Identify which cell holds the provided text, then report its [x, y] central coordinate. 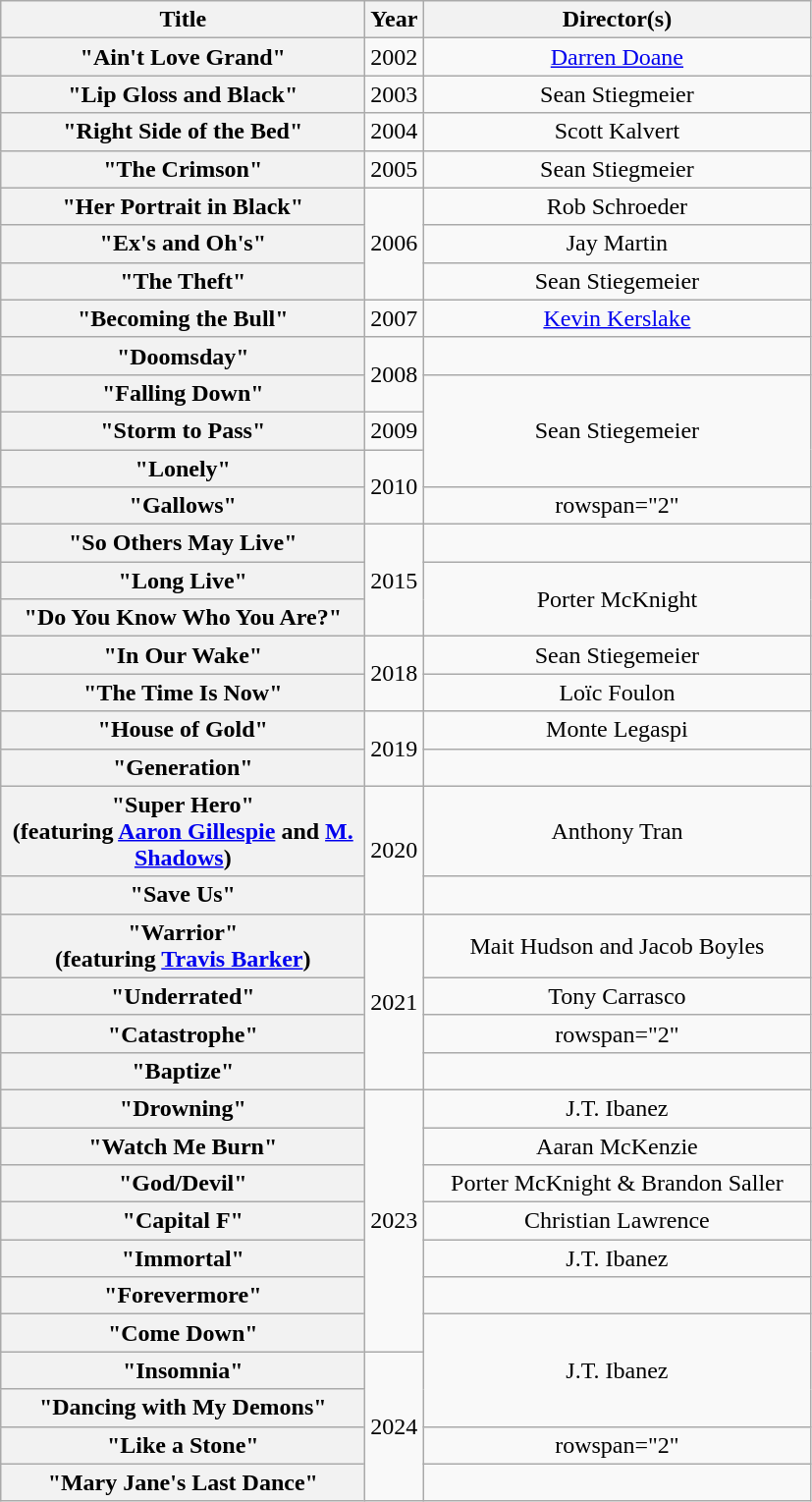
Year [395, 20]
"Lonely" [183, 469]
"Falling Down" [183, 393]
Monte Legaspi [617, 730]
"Long Live" [183, 581]
"Becoming the Bull" [183, 318]
2010 [395, 487]
2003 [395, 94]
Tony Carrasco [617, 996]
Christian Lawrence [617, 1221]
Scott Kalvert [617, 132]
2018 [395, 674]
"Catastrophe" [183, 1033]
"Lip Gloss and Black" [183, 94]
"Watch Me Burn" [183, 1146]
"Like a Stone" [183, 1445]
Title [183, 20]
2004 [395, 132]
"Dancing with My Demons" [183, 1408]
"In Our Wake" [183, 655]
"Generation" [183, 767]
"House of Gold" [183, 730]
Jay Martin [617, 244]
2023 [395, 1220]
"Right Side of the Bed" [183, 132]
"Her Portrait in Black" [183, 206]
Mait Hudson and Jacob Boyles [617, 945]
Rob Schroeder [617, 206]
Darren Doane [617, 57]
"Doomsday" [183, 356]
Anthony Tran [617, 831]
"Storm to Pass" [183, 430]
"Gallows" [183, 506]
2020 [395, 850]
"Warrior" (featuring Travis Barker) [183, 945]
"Super Hero" (featuring Aaron Gillespie and M. Shadows) [183, 831]
"Baptize" [183, 1071]
2006 [395, 244]
"Underrated" [183, 996]
"Do You Know Who You Are?" [183, 618]
"God/Devil" [183, 1184]
"Come Down" [183, 1333]
2024 [395, 1426]
2005 [395, 169]
2021 [395, 1002]
2002 [395, 57]
"The Theft" [183, 281]
"So Others May Live" [183, 543]
"Forevermore" [183, 1296]
"Ain't Love Grand" [183, 57]
"Mary Jane's Last Dance" [183, 1482]
2015 [395, 581]
Aaran McKenzie [617, 1146]
2019 [395, 749]
"The Time Is Now" [183, 693]
"The Crimson" [183, 169]
"Ex's and Oh's" [183, 244]
Porter McKnight & Brandon Saller [617, 1184]
"Save Us" [183, 895]
"Immortal" [183, 1258]
2009 [395, 430]
2008 [395, 374]
"Insomnia" [183, 1370]
"Drowning" [183, 1108]
Director(s) [617, 20]
Loïc Foulon [617, 693]
"Capital F" [183, 1221]
Porter McKnight [617, 599]
2007 [395, 318]
Kevin Kerslake [617, 318]
